Output the [X, Y] coordinate of the center of the cell containing the given text.  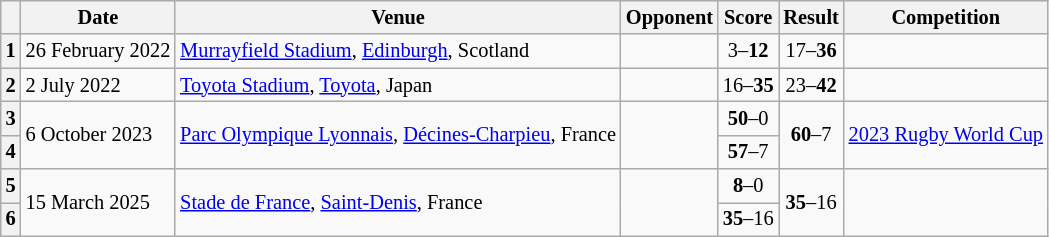
17–36 [810, 51]
60–7 [810, 134]
3 [11, 118]
Parc Olympique Lyonnais, Décines-Charpieu, France [398, 134]
16–35 [748, 85]
6 October 2023 [98, 134]
Venue [398, 17]
Date [98, 17]
2023 Rugby World Cup [946, 134]
5 [11, 186]
4 [11, 152]
26 February 2022 [98, 51]
6 [11, 219]
Murrayfield Stadium, Edinburgh, Scotland [398, 51]
23–42 [810, 85]
2 July 2022 [98, 85]
Toyota Stadium, Toyota, Japan [398, 85]
15 March 2025 [98, 202]
Stade de France, Saint-Denis, France [398, 202]
Opponent [670, 17]
50–0 [748, 118]
Competition [946, 17]
2 [11, 85]
8–0 [748, 186]
Score [748, 17]
3–12 [748, 51]
Result [810, 17]
57–7 [748, 152]
1 [11, 51]
